Extract the (X, Y) coordinate from the center of the cell holding the provided text.  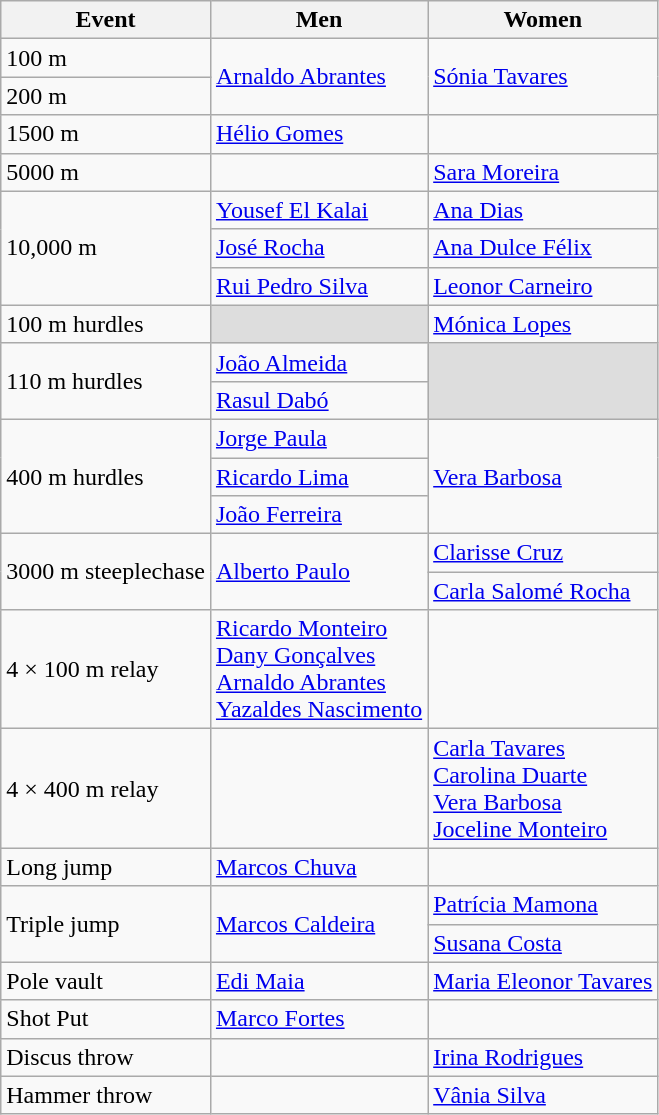
Event (106, 20)
200 m (106, 96)
Hammer throw (106, 1095)
Shot Put (106, 1019)
3000 m steeplechase (106, 572)
Ricardo MonteiroDany GonçalvesArnaldo AbrantesYazaldes Nascimento (318, 670)
Patrícia Mamona (543, 905)
Hélio Gomes (318, 134)
Rui Pedro Silva (318, 286)
1500 m (106, 134)
400 m hurdles (106, 476)
Edi Maia (318, 981)
Irina Rodrigues (543, 1057)
Ana Dias (543, 210)
Arnaldo Abrantes (318, 77)
10,000 m (106, 248)
Alberto Paulo (318, 572)
Mónica Lopes (543, 324)
110 m hurdles (106, 381)
Carla Salomé Rocha (543, 591)
100 m (106, 58)
Vera Barbosa (543, 476)
Rasul Dabó (318, 400)
Men (318, 20)
Carla TavaresCarolina DuarteVera BarbosaJoceline Monteiro (543, 788)
Ana Dulce Félix (543, 248)
5000 m (106, 172)
4 × 100 m relay (106, 670)
Leonor Carneiro (543, 286)
Sónia Tavares (543, 77)
Vânia Silva (543, 1095)
Marcos Caldeira (318, 924)
Triple jump (106, 924)
João Almeida (318, 362)
José Rocha (318, 248)
Maria Eleonor Tavares (543, 981)
Pole vault (106, 981)
Long jump (106, 867)
Yousef El Kalai (318, 210)
100 m hurdles (106, 324)
João Ferreira (318, 515)
Women (543, 20)
Marcos Chuva (318, 867)
Sara Moreira (543, 172)
4 × 400 m relay (106, 788)
Clarisse Cruz (543, 553)
Jorge Paula (318, 438)
Marco Fortes (318, 1019)
Discus throw (106, 1057)
Susana Costa (543, 943)
Ricardo Lima (318, 477)
